From the cell containing the given text, extract its center point as (x, y) coordinate. 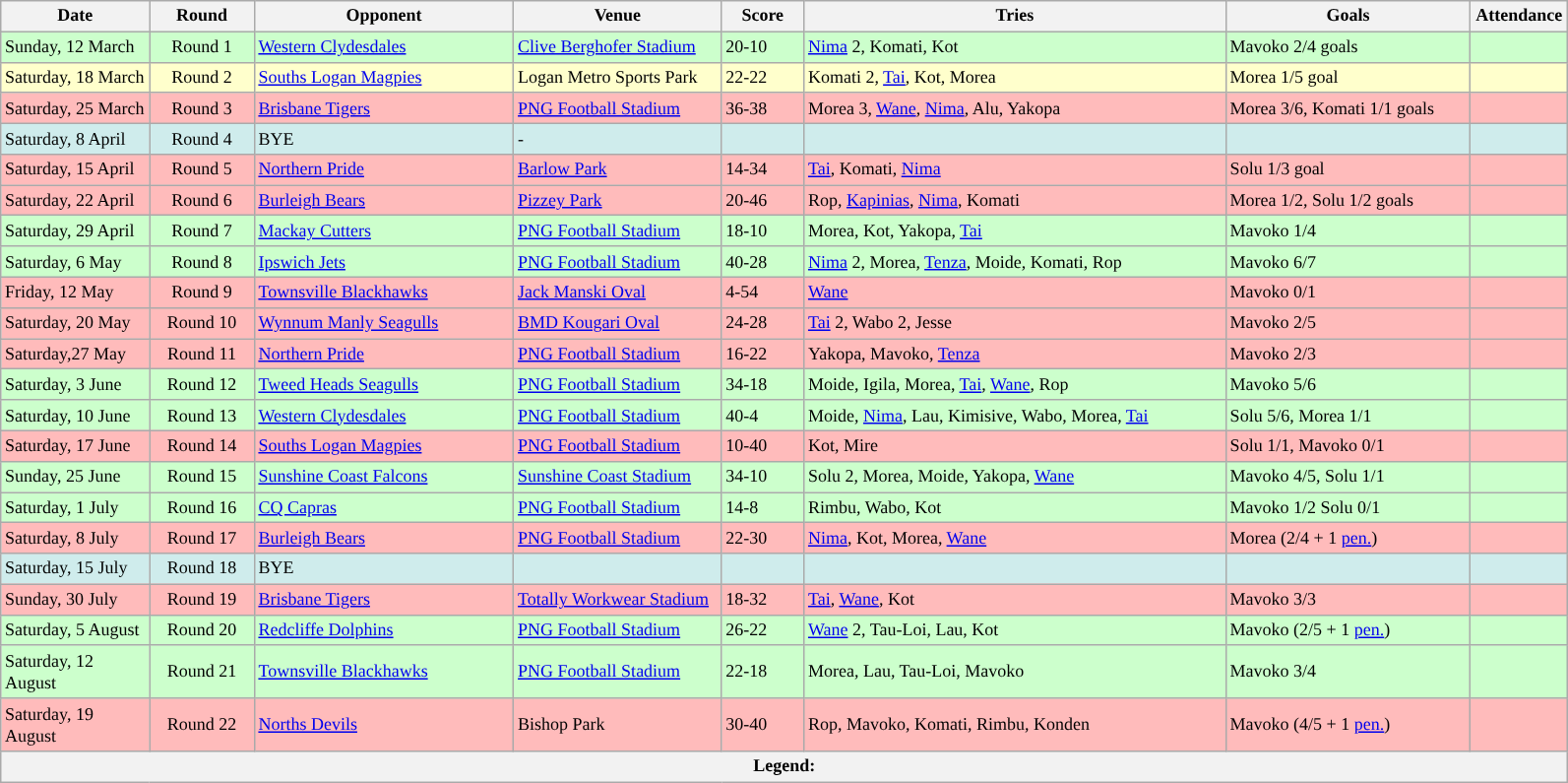
Morea 3, Wane, Nima, Alu, Yakopa (1016, 108)
Morea 3/6, Komati 1/1 goals (1348, 108)
Morea (2/4 + 1 pen.) (1348, 538)
Round 20 (202, 630)
Mavoko 2/3 (1348, 355)
Round 15 (202, 477)
10-40 (763, 445)
Wane (1016, 292)
22-22 (763, 77)
Score (763, 16)
Logan Metro Sports Park (618, 77)
Morea, Lau, Tau-Loi, Mavoko (1016, 672)
Kot, Mire (1016, 445)
Solu 2, Morea, Moide, Yakopa, Wane (1016, 477)
Pizzey Park (618, 201)
Mavoko 1/4 (1348, 230)
Clive Berghofer Stadium (618, 47)
Legend: (784, 766)
Saturday, 5 August (75, 630)
Attendance (1520, 16)
Rop, Kapinias, Nima, Komati (1016, 201)
Round 1 (202, 47)
Round 8 (202, 262)
Tai 2, Wabo 2, Jesse (1016, 323)
Mackay Cutters (384, 230)
40-4 (763, 416)
Goals (1348, 16)
Mavoko 1/2 Solu 0/1 (1348, 508)
Saturday, 22 April (75, 201)
Mavoko 6/7 (1348, 262)
Saturday, 19 August (75, 725)
Round 19 (202, 599)
Barlow Park (618, 169)
30-40 (763, 725)
Saturday, 10 June (75, 416)
Venue (618, 16)
Ipswich Jets (384, 262)
Sunday, 25 June (75, 477)
Saturday, 29 April (75, 230)
Mavoko 3/4 (1348, 672)
Morea 1/2, Solu 1/2 goals (1348, 201)
Round (202, 16)
Nima 2, Komati, Kot (1016, 47)
4-54 (763, 292)
Saturday,27 May (75, 355)
Sunshine Coast Falcons (384, 477)
20-46 (763, 201)
Mavoko 4/5, Solu 1/1 (1348, 477)
Saturday, 15 July (75, 569)
20-10 (763, 47)
16-22 (763, 355)
Wynnum Manly Seagulls (384, 323)
Round 10 (202, 323)
14-8 (763, 508)
Mavoko 3/3 (1348, 599)
Solu 1/3 goal (1348, 169)
Rop, Mavoko, Komati, Rimbu, Konden (1016, 725)
Mavoko (2/5 + 1 pen.) (1348, 630)
Round 4 (202, 138)
Morea, Kot, Yakopa, Tai (1016, 230)
BMD Kougari Oval (618, 323)
Round 6 (202, 201)
Solu 1/1, Mavoko 0/1 (1348, 445)
24-28 (763, 323)
Mavoko 2/4 goals (1348, 47)
Moide, Nima, Lau, Kimisive, Wabo, Morea, Tai (1016, 416)
Round 13 (202, 416)
Saturday, 25 March (75, 108)
Saturday, 17 June (75, 445)
Opponent (384, 16)
Round 9 (202, 292)
22-18 (763, 672)
Tries (1016, 16)
Saturday, 15 April (75, 169)
Tai, Wane, Kot (1016, 599)
34-10 (763, 477)
22-30 (763, 538)
Saturday, 1 July (75, 508)
Yakopa, Mavoko, Tenza (1016, 355)
Mavoko 5/6 (1348, 384)
Round 16 (202, 508)
Saturday, 6 May (75, 262)
Saturday, 20 May (75, 323)
Nima, Kot, Morea, Wane (1016, 538)
Solu 5/6, Morea 1/1 (1348, 416)
CQ Capras (384, 508)
36-38 (763, 108)
- (618, 138)
Jack Manski Oval (618, 292)
Mavoko (4/5 + 1 pen.) (1348, 725)
Round 2 (202, 77)
26-22 (763, 630)
Round 14 (202, 445)
Saturday, 3 June (75, 384)
Rimbu, Wabo, Kot (1016, 508)
Saturday, 8 April (75, 138)
Nima 2, Morea, Tenza, Moide, Komati, Rop (1016, 262)
Round 3 (202, 108)
Tai, Komati, Nima (1016, 169)
Sunday, 30 July (75, 599)
Round 22 (202, 725)
Sunday, 12 March (75, 47)
Friday, 12 May (75, 292)
Date (75, 16)
Round 11 (202, 355)
18-32 (763, 599)
Bishop Park (618, 725)
Totally Workwear Stadium (618, 599)
Moide, Igila, Morea, Tai, Wane, Rop (1016, 384)
Round 21 (202, 672)
Round 7 (202, 230)
Komati 2, Tai, Kot, Morea (1016, 77)
Round 5 (202, 169)
Morea 1/5 goal (1348, 77)
Sunshine Coast Stadium (618, 477)
Mavoko 2/5 (1348, 323)
Saturday, 8 July (75, 538)
Norths Devils (384, 725)
18-10 (763, 230)
40-28 (763, 262)
34-18 (763, 384)
Saturday, 12 August (75, 672)
Mavoko 0/1 (1348, 292)
14-34 (763, 169)
Saturday, 18 March (75, 77)
Wane 2, Tau-Loi, Lau, Kot (1016, 630)
Redcliffe Dolphins (384, 630)
Round 18 (202, 569)
Tweed Heads Seagulls (384, 384)
Round 12 (202, 384)
Round 17 (202, 538)
